Return (x, y) of the center of cell containing provided text 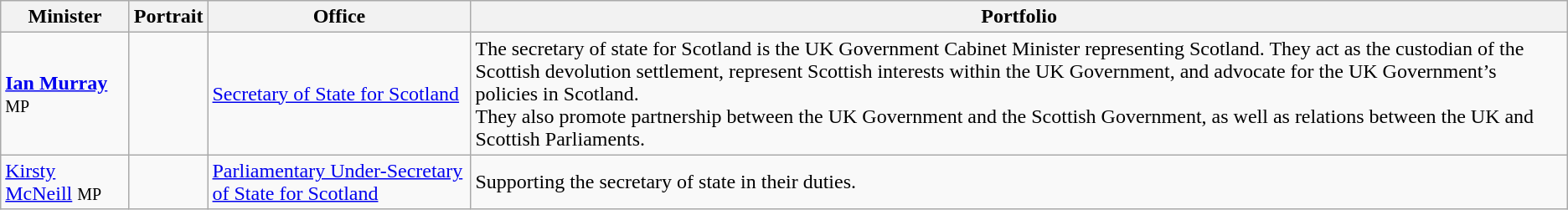
Parliamentary Under-Secretary of State for Scotland (339, 182)
Office (339, 17)
Portrait (168, 17)
Portfolio (1019, 17)
Supporting the secretary of state in their duties. (1019, 182)
Kirsty McNeill MP (65, 182)
Ian Murray MP (65, 94)
Secretary of State for Scotland (339, 94)
Minister (65, 17)
